Find where the given text appears and provide that cell's center as (x, y) coordinate. 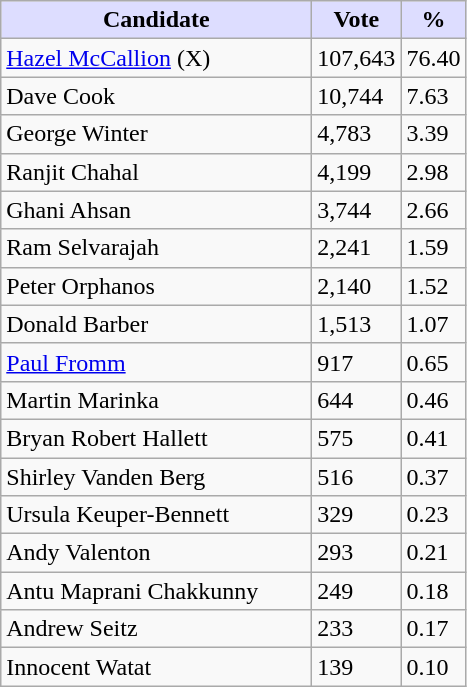
Ram Selvarajah (156, 248)
4,199 (356, 172)
Shirley Vanden Berg (156, 477)
Bryan Robert Hallett (156, 438)
516 (356, 477)
139 (356, 667)
10,744 (356, 96)
1.59 (434, 248)
233 (356, 629)
917 (356, 362)
0.46 (434, 400)
Andy Valenton (156, 553)
Ursula Keuper-Bennett (156, 515)
0.23 (434, 515)
1.52 (434, 286)
% (434, 20)
Ghani Ahsan (156, 210)
3,744 (356, 210)
Vote (356, 20)
0.10 (434, 667)
2.98 (434, 172)
Antu Maprani Chakkunny (156, 591)
Martin Marinka (156, 400)
0.21 (434, 553)
Innocent Watat (156, 667)
2,241 (356, 248)
3.39 (434, 134)
Dave Cook (156, 96)
Hazel McCallion (X) (156, 58)
4,783 (356, 134)
0.65 (434, 362)
Paul Fromm (156, 362)
2.66 (434, 210)
575 (356, 438)
7.63 (434, 96)
1.07 (434, 324)
Ranjit Chahal (156, 172)
76.40 (434, 58)
Donald Barber (156, 324)
0.37 (434, 477)
107,643 (356, 58)
Andrew Seitz (156, 629)
249 (356, 591)
293 (356, 553)
0.17 (434, 629)
2,140 (356, 286)
George Winter (156, 134)
Candidate (156, 20)
0.18 (434, 591)
1,513 (356, 324)
0.41 (434, 438)
Peter Orphanos (156, 286)
329 (356, 515)
644 (356, 400)
